Search for the cell housing the specified text and yield its [X, Y] center coordinate. 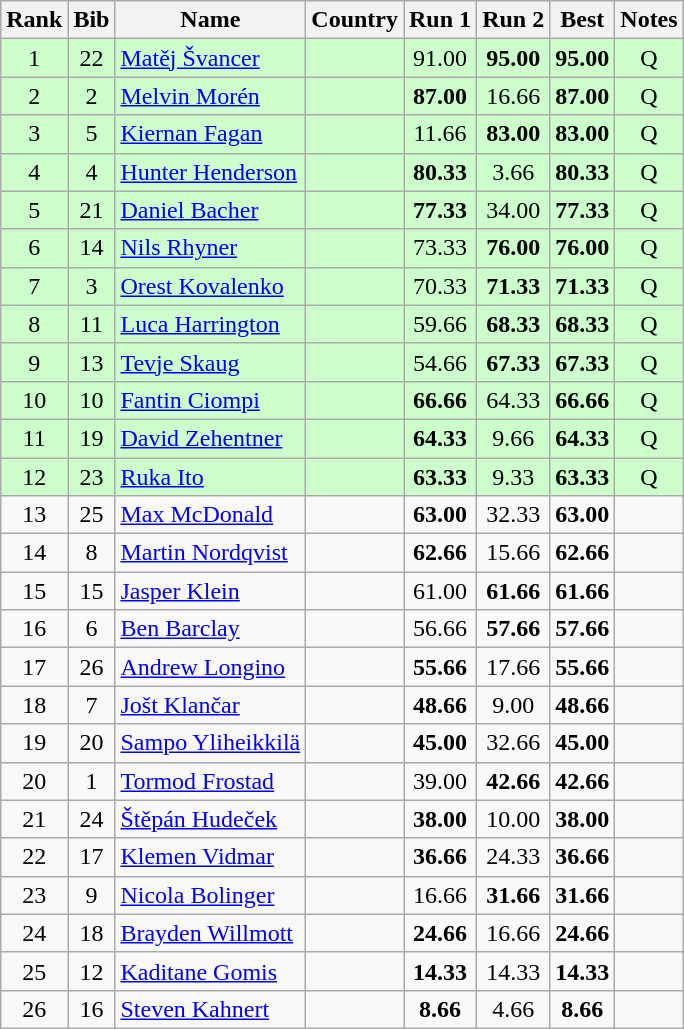
32.66 [514, 743]
11.66 [440, 134]
Nicola Bolinger [210, 895]
54.66 [440, 362]
Ben Barclay [210, 629]
Best [582, 20]
Fantin Ciompi [210, 400]
32.33 [514, 515]
34.00 [514, 210]
Kaditane Gomis [210, 971]
Tevje Skaug [210, 362]
Sampo Yliheikkilä [210, 743]
9.00 [514, 705]
39.00 [440, 781]
Daniel Bacher [210, 210]
Run 2 [514, 20]
Matěj Švancer [210, 58]
David Zehentner [210, 438]
Brayden Willmott [210, 933]
Bib [92, 20]
91.00 [440, 58]
24.33 [514, 857]
Max McDonald [210, 515]
Notes [649, 20]
17.66 [514, 667]
61.00 [440, 591]
Martin Nordqvist [210, 553]
Name [210, 20]
Hunter Henderson [210, 172]
59.66 [440, 324]
Orest Kovalenko [210, 286]
9.66 [514, 438]
Klemen Vidmar [210, 857]
73.33 [440, 248]
9.33 [514, 477]
Jošt Klančar [210, 705]
Steven Kahnert [210, 1009]
Jasper Klein [210, 591]
Andrew Longino [210, 667]
Melvin Morén [210, 96]
Nils Rhyner [210, 248]
Luca Harrington [210, 324]
Kiernan Fagan [210, 134]
4.66 [514, 1009]
15.66 [514, 553]
56.66 [440, 629]
Tormod Frostad [210, 781]
Rank [34, 20]
Štěpán Hudeček [210, 819]
Run 1 [440, 20]
Ruka Ito [210, 477]
10.00 [514, 819]
Country [355, 20]
3.66 [514, 172]
70.33 [440, 286]
